Identify which cell holds the provided text, then report its (X, Y) central coordinate. 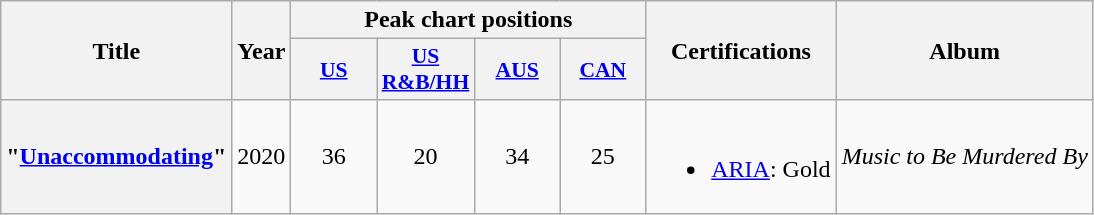
Music to Be Murdered By (964, 156)
Peak chart positions (468, 20)
20 (426, 156)
USR&B/HH (426, 70)
34 (517, 156)
ARIA: Gold (741, 156)
Album (964, 50)
"Unaccommodating" (116, 156)
36 (334, 156)
Certifications (741, 50)
Year (262, 50)
Title (116, 50)
2020 (262, 156)
25 (603, 156)
AUS (517, 70)
CAN (603, 70)
US (334, 70)
